Search for the cell housing the specified text and yield its [X, Y] center coordinate. 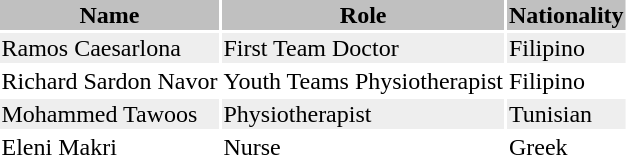
Ramos Caesarlona [110, 48]
Youth Teams Physiotherapist [363, 81]
Mohammed Tawoos [110, 114]
Role [363, 15]
Nationality [566, 15]
Tunisian [566, 114]
First Team Doctor [363, 48]
Richard Sardon Navor [110, 81]
Name [110, 15]
Physiotherapist [363, 114]
